Output the (x, y) coordinate of the center of the cell containing the given text.  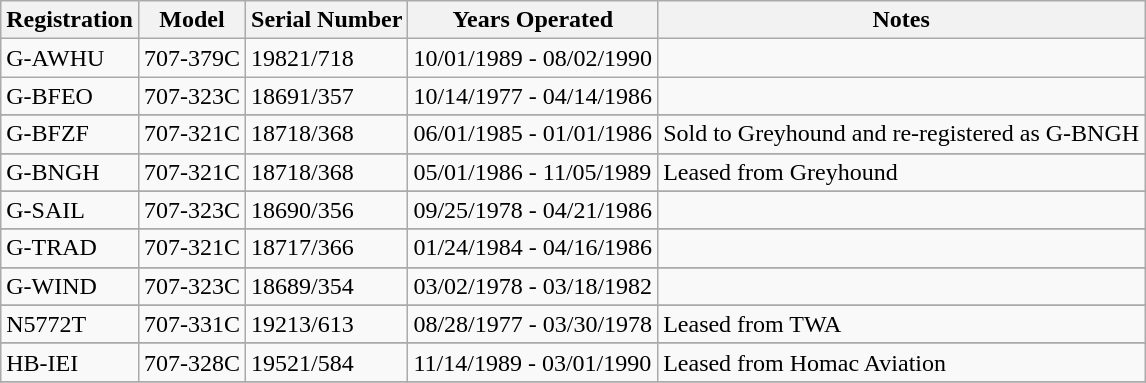
G-SAIL (70, 210)
707-331C (192, 324)
G-AWHU (70, 58)
707-328C (192, 362)
Leased from Homac Aviation (902, 362)
N5772T (70, 324)
19821/718 (327, 58)
08/28/1977 - 03/30/1978 (533, 324)
01/24/1984 - 04/16/1986 (533, 248)
18689/354 (327, 286)
Leased from TWA (902, 324)
G-BNGH (70, 172)
Model (192, 20)
Leased from Greyhound (902, 172)
10/01/1989 - 08/02/1990 (533, 58)
18691/357 (327, 96)
Sold to Greyhound and re-registered as G-BNGH (902, 134)
G-WIND (70, 286)
09/25/1978 - 04/21/1986 (533, 210)
Years Operated (533, 20)
HB-IEI (70, 362)
19521/584 (327, 362)
G-BFEO (70, 96)
Registration (70, 20)
10/14/1977 - 04/14/1986 (533, 96)
G-BFZF (70, 134)
06/01/1985 - 01/01/1986 (533, 134)
G-TRAD (70, 248)
18690/356 (327, 210)
11/14/1989 - 03/01/1990 (533, 362)
05/01/1986 - 11/05/1989 (533, 172)
03/02/1978 - 03/18/1982 (533, 286)
Notes (902, 20)
Serial Number (327, 20)
707-379C (192, 58)
18717/366 (327, 248)
19213/613 (327, 324)
